Output the [X, Y] coordinate of the center of the cell containing the given text.  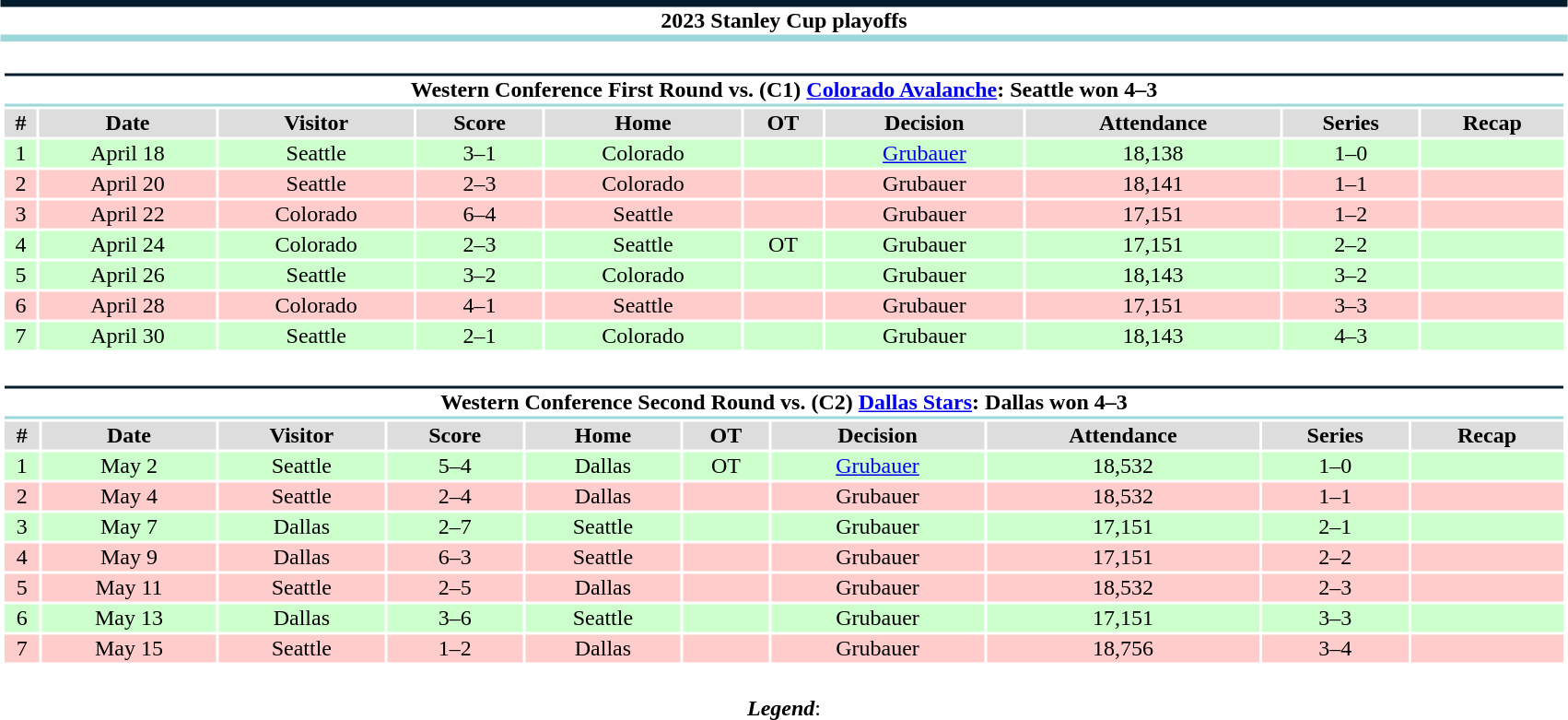
May 11 [129, 587]
18,141 [1153, 183]
4–1 [479, 305]
4–3 [1351, 336]
May 9 [129, 558]
May 2 [129, 466]
5–4 [455, 466]
May 13 [129, 619]
April 20 [128, 183]
May 4 [129, 497]
18,138 [1153, 154]
3–4 [1335, 648]
April 22 [128, 215]
2–5 [455, 587]
April 28 [128, 305]
3–1 [479, 154]
April 24 [128, 244]
6–4 [479, 215]
April 26 [128, 276]
18,756 [1123, 648]
April 18 [128, 154]
3–6 [455, 619]
2023 Stanley Cup playoffs [784, 20]
May 7 [129, 526]
2–7 [455, 526]
2–4 [455, 497]
May 15 [129, 648]
6–3 [455, 558]
April 30 [128, 336]
Western Conference Second Round vs. (C2) Dallas Stars: Dallas won 4–3 [783, 402]
Western Conference First Round vs. (C1) Colorado Avalanche: Seattle won 4–3 [783, 90]
